From the cell containing the given text, extract its center point as (X, Y) coordinate. 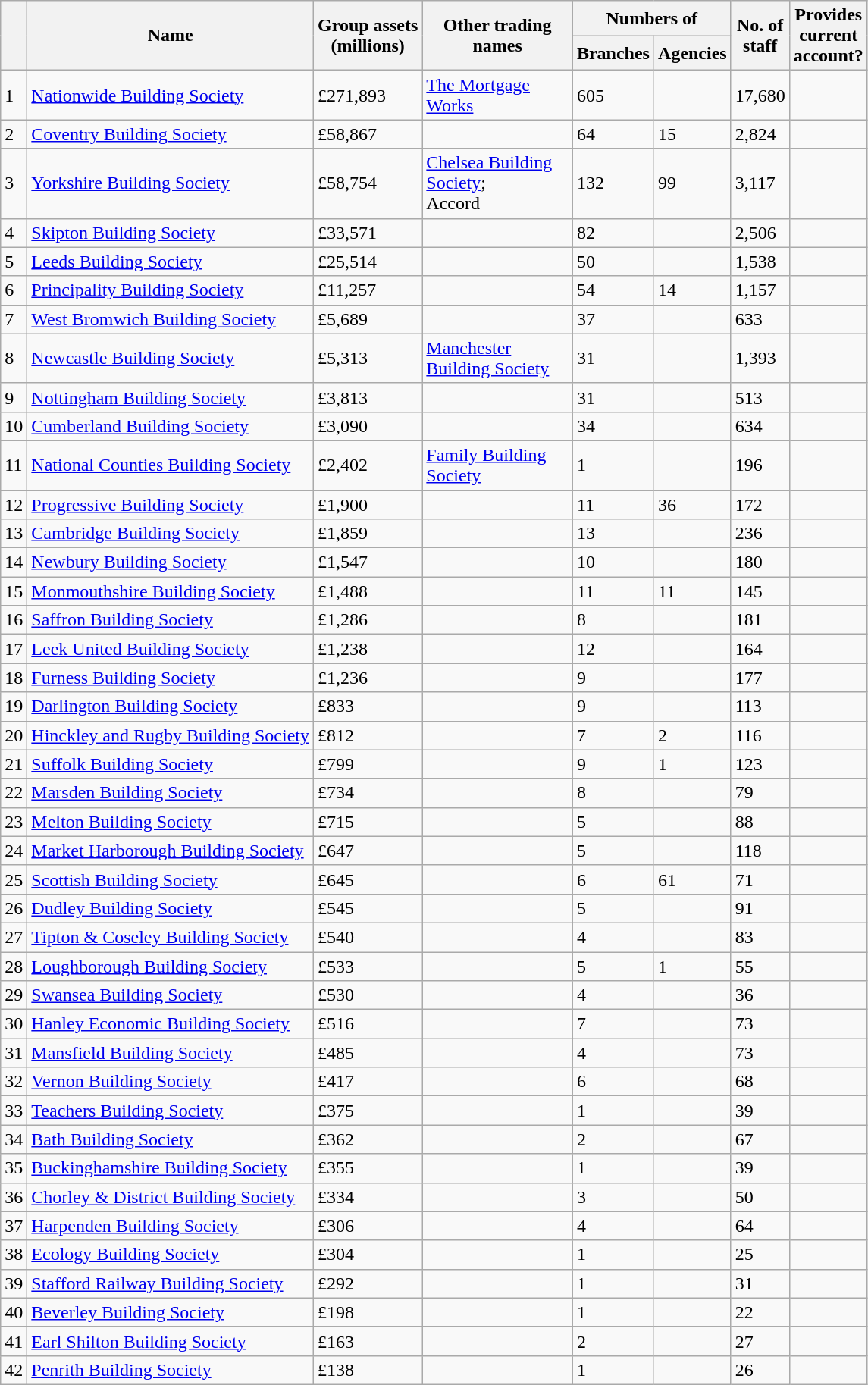
£417 (368, 1082)
£355 (368, 1168)
99 (692, 183)
634 (760, 426)
£5,689 (368, 319)
Other trading names (497, 36)
Coventry Building Society (171, 134)
Earl Shilton Building Society (171, 1341)
£1,900 (368, 504)
18 (14, 678)
23 (14, 822)
Vernon Building Society (171, 1082)
Hinckley and Rugby Building Society (171, 735)
£3,813 (368, 397)
2,824 (760, 134)
88 (760, 822)
£58,754 (368, 183)
Bath Building Society (171, 1139)
£1,236 (368, 678)
£2,402 (368, 465)
Loughborough Building Society (171, 967)
513 (760, 397)
Hanley Economic Building Society (171, 1024)
42 (14, 1370)
£545 (368, 908)
£516 (368, 1024)
116 (760, 735)
1,157 (760, 290)
164 (760, 649)
67 (760, 1139)
16 (14, 620)
Marsden Building Society (171, 793)
£734 (368, 793)
Monmouthshire Building Society (171, 591)
1,538 (760, 262)
£1,859 (368, 534)
£11,257 (368, 290)
£533 (368, 967)
No. ofstaff (760, 36)
£292 (368, 1283)
Chorley & District Building Society (171, 1197)
24 (14, 851)
35 (14, 1168)
£485 (368, 1053)
Swansea Building Society (171, 995)
123 (760, 764)
196 (760, 465)
£25,514 (368, 262)
172 (760, 504)
£375 (368, 1111)
£198 (368, 1312)
£833 (368, 707)
Group assets(millions) (368, 36)
£645 (368, 879)
Nottingham Building Society (171, 397)
Newbury Building Society (171, 562)
20 (14, 735)
38 (14, 1255)
Darlington Building Society (171, 707)
Name (171, 36)
£138 (368, 1370)
55 (760, 967)
Tipton & Coseley Building Society (171, 937)
71 (760, 879)
Suffolk Building Society (171, 764)
£1,547 (368, 562)
41 (14, 1341)
Numbers of (652, 18)
Scottish Building Society (171, 879)
£1,238 (368, 649)
£271,893 (368, 96)
Beverley Building Society (171, 1312)
Agencies (692, 53)
29 (14, 995)
£362 (368, 1139)
Newcastle Building Society (171, 358)
£163 (368, 1341)
Branches (613, 53)
Skipton Building Society (171, 233)
Melton Building Society (171, 822)
113 (760, 707)
19 (14, 707)
Nationwide Building Society (171, 96)
National Counties Building Society (171, 465)
Mansfield Building Society (171, 1053)
82 (613, 233)
236 (760, 534)
£33,571 (368, 233)
Chelsea Building Society;Accord (497, 183)
£799 (368, 764)
Progressive Building Society (171, 504)
40 (14, 1312)
£1,488 (368, 591)
17,680 (760, 96)
32 (14, 1082)
33 (14, 1111)
£530 (368, 995)
Saffron Building Society (171, 620)
605 (613, 96)
83 (760, 937)
Cumberland Building Society (171, 426)
91 (760, 908)
£58,867 (368, 134)
The Mortgage Works (497, 96)
181 (760, 620)
145 (760, 591)
28 (14, 967)
£334 (368, 1197)
Stafford Railway Building Society (171, 1283)
54 (613, 290)
Penrith Building Society (171, 1370)
79 (760, 793)
£540 (368, 937)
£304 (368, 1255)
Harpenden Building Society (171, 1226)
£306 (368, 1226)
633 (760, 319)
118 (760, 851)
£715 (368, 822)
£647 (368, 851)
Leeds Building Society (171, 262)
Market Harborough Building Society (171, 851)
177 (760, 678)
Leek United Building Society (171, 649)
£1,286 (368, 620)
Teachers Building Society (171, 1111)
Dudley Building Society (171, 908)
3,117 (760, 183)
Yorkshire Building Society (171, 183)
132 (613, 183)
£5,313 (368, 358)
1,393 (760, 358)
Manchester Building Society (497, 358)
Principality Building Society (171, 290)
180 (760, 562)
61 (692, 879)
68 (760, 1082)
£812 (368, 735)
Providescurrentaccount? (828, 36)
30 (14, 1024)
West Bromwich Building Society (171, 319)
21 (14, 764)
£3,090 (368, 426)
Cambridge Building Society (171, 534)
Buckinghamshire Building Society (171, 1168)
Furness Building Society (171, 678)
17 (14, 649)
2,506 (760, 233)
Family Building Society (497, 465)
Ecology Building Society (171, 1255)
